Pinpoint the cell where the given text exists, returning its (x, y) midpoint coordinate. 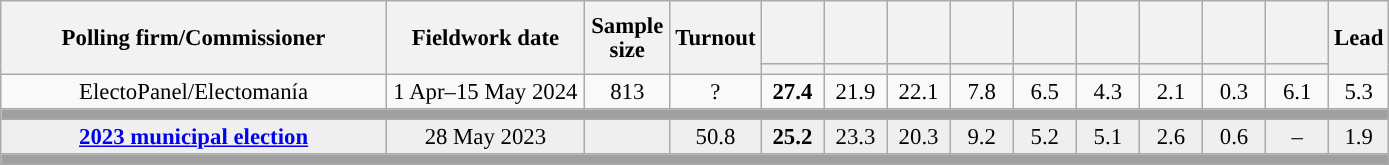
Turnout (716, 38)
Lead (1359, 38)
2023 municipal election (194, 138)
Sample size (627, 38)
21.9 (856, 92)
0.6 (1234, 138)
5.1 (1108, 138)
27.4 (792, 92)
Polling firm/Commissioner (194, 38)
0.3 (1234, 92)
1 Apr–15 May 2024 (485, 92)
1.9 (1359, 138)
28 May 2023 (485, 138)
5.3 (1359, 92)
20.3 (918, 138)
? (716, 92)
22.1 (918, 92)
23.3 (856, 138)
Fieldwork date (485, 38)
– (1298, 138)
6.5 (1044, 92)
25.2 (792, 138)
7.8 (982, 92)
4.3 (1108, 92)
5.2 (1044, 138)
813 (627, 92)
9.2 (982, 138)
ElectoPanel/Electomanía (194, 92)
6.1 (1298, 92)
2.1 (1170, 92)
2.6 (1170, 138)
50.8 (716, 138)
